Return [X, Y] of the center of cell containing provided text 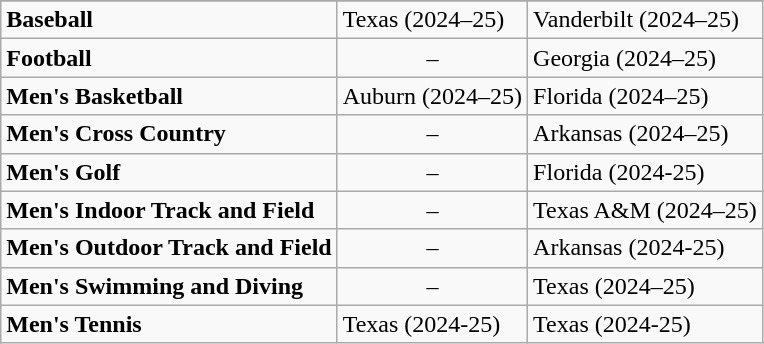
Auburn (2024–25) [432, 96]
Florida (2024–25) [646, 96]
Florida (2024-25) [646, 172]
Men's Outdoor Track and Field [169, 248]
Men's Swimming and Diving [169, 286]
Baseball [169, 20]
Men's Indoor Track and Field [169, 210]
Men's Cross Country [169, 134]
Men's Tennis [169, 324]
Men's Golf [169, 172]
Georgia (2024–25) [646, 58]
Football [169, 58]
Vanderbilt (2024–25) [646, 20]
Arkansas (2024–25) [646, 134]
Men's Basketball [169, 96]
Arkansas (2024-25) [646, 248]
Texas A&M (2024–25) [646, 210]
